Capture the cell that displays the provided text and extract its [X, Y] central coordinate. 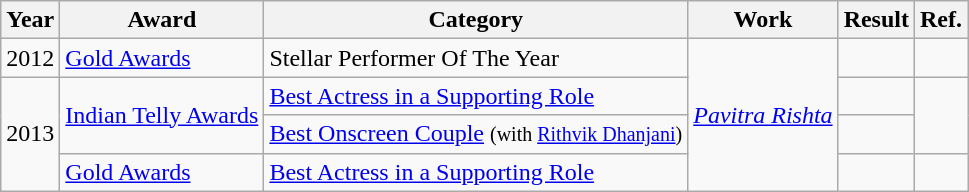
2012 [30, 58]
Work [763, 20]
Ref. [942, 20]
Category [476, 20]
Best Onscreen Couple (with Rithvik Dhanjani) [476, 134]
Indian Telly Awards [162, 115]
Award [162, 20]
Pavitra Rishta [763, 115]
Year [30, 20]
Result [876, 20]
2013 [30, 134]
Stellar Performer Of The Year [476, 58]
